For the text-containing cell, return its midpoint in (x, y) coordinate format. 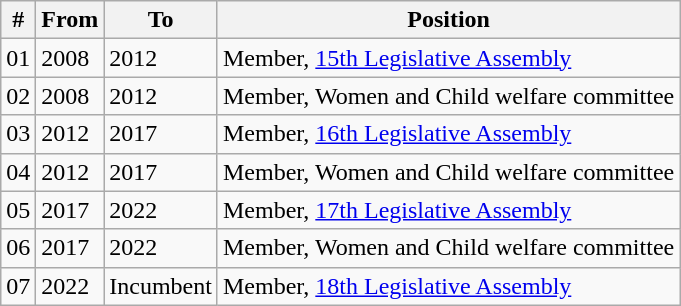
To (161, 20)
05 (18, 210)
Position (448, 20)
03 (18, 134)
02 (18, 96)
Member, 15th Legislative Assembly (448, 58)
07 (18, 286)
06 (18, 248)
Member, 18th Legislative Assembly (448, 286)
# (18, 20)
Member, 16th Legislative Assembly (448, 134)
Member, 17th Legislative Assembly (448, 210)
04 (18, 172)
From (70, 20)
Incumbent (161, 286)
01 (18, 58)
